Return the (x, y) coordinate for the center point of the cell that contains the specified text.  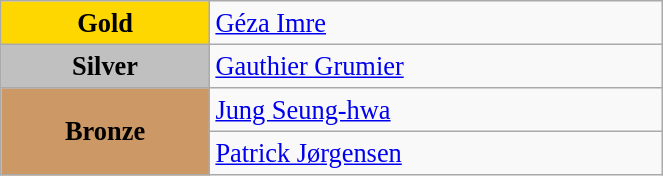
Patrick Jørgensen (436, 153)
Jung Seung-hwa (436, 109)
Gauthier Grumier (436, 66)
Géza Imre (436, 22)
Bronze (106, 130)
Gold (106, 22)
Silver (106, 66)
